Output the [x, y] coordinate of the center of the cell containing the given text.  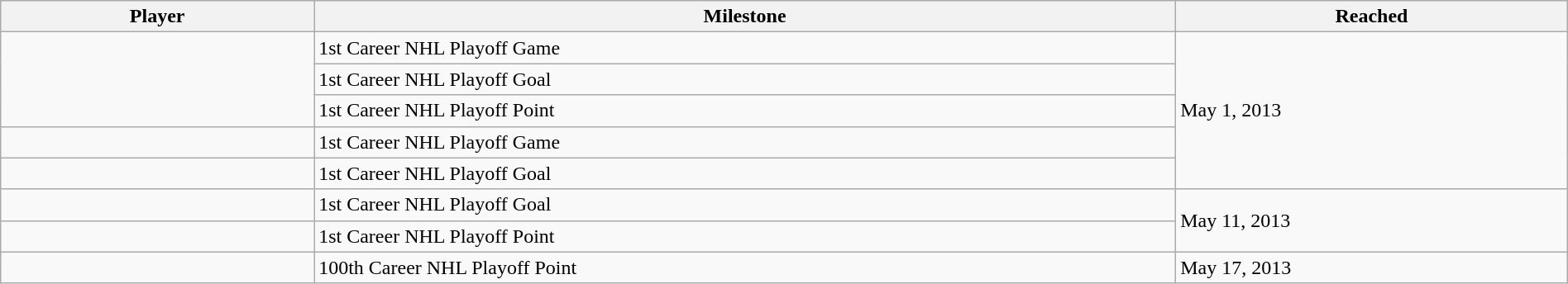
May 11, 2013 [1372, 220]
Milestone [745, 17]
May 17, 2013 [1372, 267]
May 1, 2013 [1372, 111]
100th Career NHL Playoff Point [745, 267]
Reached [1372, 17]
Player [157, 17]
